Capture the cell that displays the provided text and extract its (x, y) central coordinate. 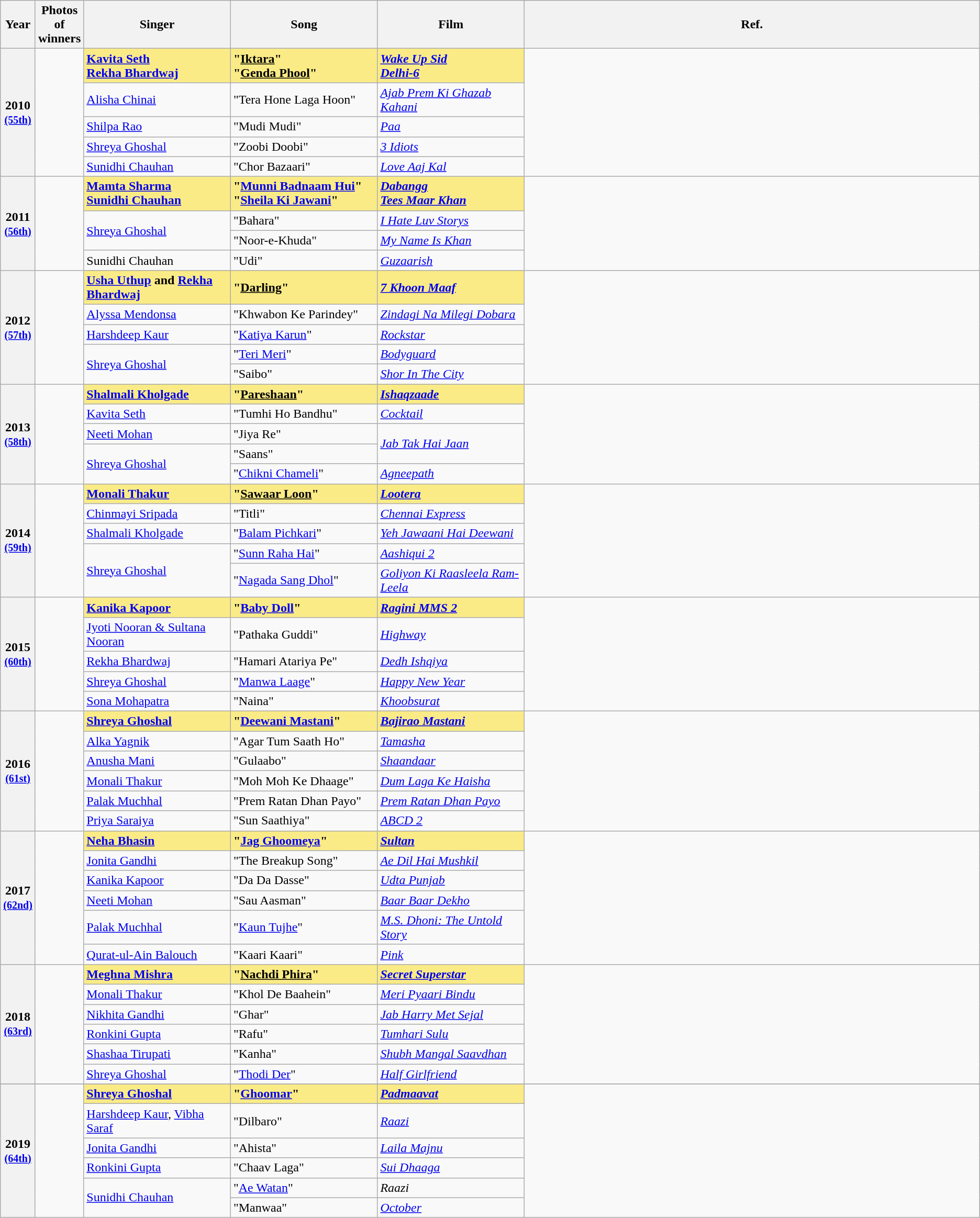
"Jag Ghoomeya" (304, 841)
"Kanha" (304, 1054)
"Sau Aasman" (304, 900)
"Darling" (304, 287)
Highway (451, 634)
"Jiya Re" (304, 434)
ABCD 2 (451, 821)
Khoobsurat (451, 701)
Yeh Jawaani Hai Deewani (451, 533)
"Titli" (304, 513)
Priya Saraiya (157, 821)
Bajirao Mastani (451, 721)
"Ghar" (304, 1014)
"Khwabon Ke Parindey" (304, 314)
"Naina" (304, 701)
Alyssa Mendonsa (157, 314)
Qurat-ul-Ain Balouch (157, 954)
2013 (58th) (18, 434)
Secret Superstar (451, 974)
7 Khoon Maaf (451, 287)
"Dilbaro" (304, 1121)
"The Breakup Song" (304, 861)
Baar Baar Dekho (451, 900)
Chinmayi Sripada (157, 513)
"Gulaabo" (304, 761)
Anusha Mani (157, 761)
Rockstar (451, 334)
October (451, 1208)
Guzaarish (451, 260)
"Nachdi Phira" (304, 974)
Padmaavat (451, 1094)
My Name Is Khan (451, 240)
"Noor-e-Khuda" (304, 240)
Ragini MMS 2 (451, 607)
2018 (63rd) (18, 1024)
Paa (451, 127)
"Zoobi Doobi" (304, 147)
Mamta Sharma Sunidhi Chauhan (157, 194)
"Prem Ratan Dhan Payo" (304, 801)
Pink (451, 954)
"Ae Watan" (304, 1188)
"Sun Saathiya" (304, 821)
"Balam Pichkari" (304, 533)
Ref. (752, 25)
Aashiqui 2 (451, 553)
Harshdeep Kaur, Vibha Saraf (157, 1121)
Sui Dhaaga (451, 1168)
Film (451, 25)
"Tera Hone Laga Hoon" (304, 99)
2015 (60th) (18, 654)
Tumhari Sulu (451, 1034)
Bodyguard (451, 354)
"Hamari Atariya Pe" (304, 661)
"Khol De Baahein" (304, 994)
Goliyon Ki Raasleela Ram-Leela (451, 580)
"Munni Badnaam Hui""Sheila Ki Jawani" (304, 194)
"Udi" (304, 260)
2016 (61st) (18, 771)
Love Aaj Kal (451, 166)
Ae Dil Hai Mushkil (451, 861)
3 Idiots (451, 147)
Kavita Seth (157, 414)
"Chor Bazaari" (304, 166)
Meri Pyaari Bindu (451, 994)
"Saans" (304, 454)
Nikhita Gandhi (157, 1014)
Lootera (451, 494)
Sona Mohapatra (157, 701)
Photos of winners (59, 25)
Udta Punjab (451, 880)
Ajab Prem Ki Ghazab Kahani (451, 99)
2014 (59th) (18, 540)
"Kaari Kaari" (304, 954)
DabanggTees Maar Khan (451, 194)
Song (304, 25)
Dum Laga Ke Haisha (451, 781)
Shaandaar (451, 761)
"Thodi Der" (304, 1074)
Harshdeep Kaur (157, 334)
Happy New Year (451, 681)
2019 (64th) (18, 1150)
Zindagi Na Milegi Dobara (451, 314)
"Rafu" (304, 1034)
"Manwaa" (304, 1208)
Tamasha (451, 741)
"Sawaar Loon" (304, 494)
Jab Tak Hai Jaan (451, 444)
Ishaqzaade (451, 394)
Wake Up SidDelhi-6 (451, 66)
Shor In The City (451, 374)
"Agar Tum Saath Ho" (304, 741)
"Chaav Laga" (304, 1168)
"Chikni Chameli" (304, 474)
Agneepath (451, 474)
"Baby Doll" (304, 607)
2012 (57th) (18, 327)
"Katiya Karun" (304, 334)
"Pathaka Guddi" (304, 634)
"Tumhi Ho Bandhu" (304, 414)
Alisha Chinai (157, 99)
"Teri Meri" (304, 354)
Prem Ratan Dhan Payo (451, 801)
M.S. Dhoni: The Untold Story (451, 928)
"Ahista" (304, 1148)
"Sunn Raha Hai" (304, 553)
Jab Harry Met Sejal (451, 1014)
Usha Uthup and Rekha Bhardwaj (157, 287)
"Moh Moh Ke Dhaage" (304, 781)
Year (18, 25)
Kavita Seth Rekha Bhardwaj (157, 66)
"Deewani Mastani" (304, 721)
"Iktara""Genda Phool" (304, 66)
Meghna Mishra (157, 974)
Rekha Bhardwaj (157, 661)
2017 (62nd) (18, 897)
Neha Bhasin (157, 841)
Chennai Express (451, 513)
Laila Majnu (451, 1148)
Sultan (451, 841)
"Kaun Tujhe" (304, 928)
"Bahara" (304, 220)
"Ghoomar" (304, 1094)
Dedh Ishqiya (451, 661)
I Hate Luv Storys (451, 220)
Jyoti Nooran & Sultana Nooran (157, 634)
2010 (55th) (18, 113)
Half Girlfriend (451, 1074)
"Saibo" (304, 374)
"Mudi Mudi" (304, 127)
"Da Da Dasse" (304, 880)
Shashaa Tirupati (157, 1054)
Shubh Mangal Saavdhan (451, 1054)
"Nagada Sang Dhol" (304, 580)
Cocktail (451, 414)
"Manwa Laage" (304, 681)
Singer (157, 25)
2011 (56th) (18, 223)
Shilpa Rao (157, 127)
Alka Yagnik (157, 741)
"Pareshaan" (304, 394)
